Detect which cell encompasses the target text, then output its (X, Y) center coordinate. 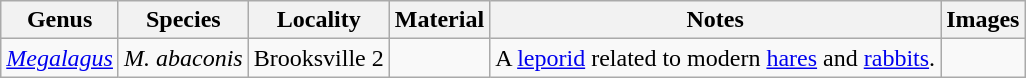
Locality (318, 20)
M. abaconis (183, 58)
A leporid related to modern hares and rabbits. (716, 58)
Images (983, 20)
Notes (716, 20)
Material (439, 20)
Brooksville 2 (318, 58)
Species (183, 20)
Genus (60, 20)
Megalagus (60, 58)
